Return the (X, Y) coordinate for the center point of the cell that contains the specified text.  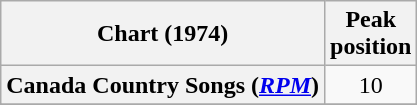
Chart (1974) (163, 34)
Canada Country Songs (RPM) (163, 85)
10 (371, 85)
Peak position (371, 34)
